Scan for the cell matching the given text and deliver its [X, Y] coordinate at center. 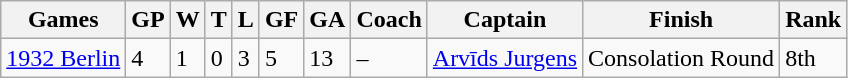
GF [281, 20]
1 [188, 58]
Consolation Round [682, 58]
1932 Berlin [64, 58]
4 [148, 58]
5 [281, 58]
Captain [504, 20]
3 [246, 58]
W [188, 20]
13 [328, 58]
GA [328, 20]
Arvīds Jurgens [504, 58]
0 [218, 58]
Coach [389, 20]
Rank [814, 20]
GP [148, 20]
Finish [682, 20]
– [389, 58]
8th [814, 58]
Games [64, 20]
T [218, 20]
L [246, 20]
